From the cell containing the given text, extract its center point as (X, Y) coordinate. 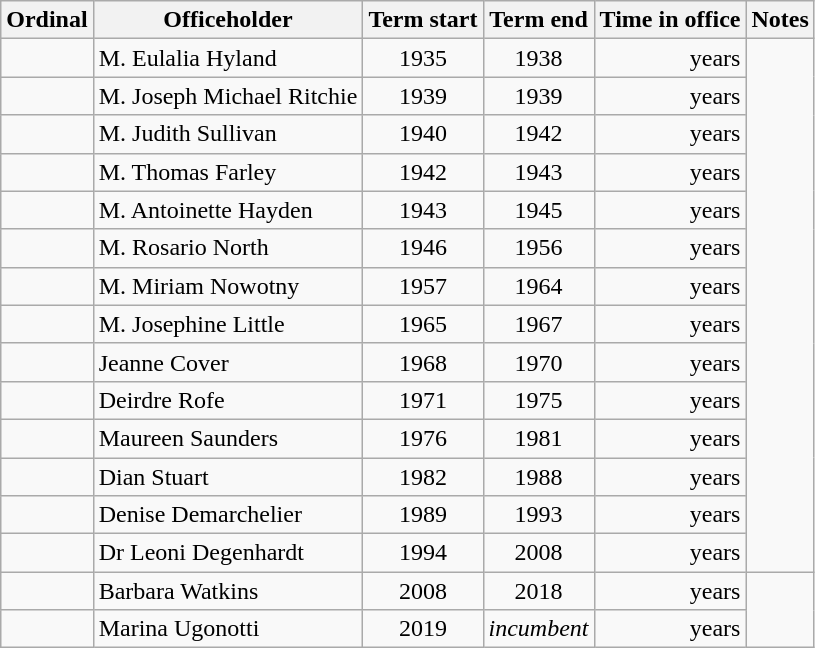
1970 (538, 362)
1956 (538, 248)
Ordinal (47, 20)
M. Miriam Nowotny (228, 286)
M. Antoinette Hayden (228, 210)
Marina Ugonotti (228, 629)
M. Rosario North (228, 248)
incumbent (538, 629)
1994 (423, 553)
Officeholder (228, 20)
2018 (538, 591)
1945 (538, 210)
1988 (538, 477)
Deirdre Rofe (228, 400)
Denise Demarchelier (228, 515)
1946 (423, 248)
1964 (538, 286)
M. Thomas Farley (228, 172)
1938 (538, 58)
M. Joseph Michael Ritchie (228, 96)
Term start (423, 20)
1967 (538, 324)
1935 (423, 58)
1957 (423, 286)
1982 (423, 477)
2019 (423, 629)
1975 (538, 400)
1965 (423, 324)
Term end (538, 20)
Notes (780, 20)
1976 (423, 438)
1968 (423, 362)
1971 (423, 400)
1940 (423, 134)
M. Judith Sullivan (228, 134)
Dian Stuart (228, 477)
Maureen Saunders (228, 438)
Barbara Watkins (228, 591)
M. Eulalia Hyland (228, 58)
Time in office (670, 20)
1981 (538, 438)
Dr Leoni Degenhardt (228, 553)
Jeanne Cover (228, 362)
1993 (538, 515)
1989 (423, 515)
M. Josephine Little (228, 324)
